For the text-containing cell, return its midpoint in (X, Y) coordinate format. 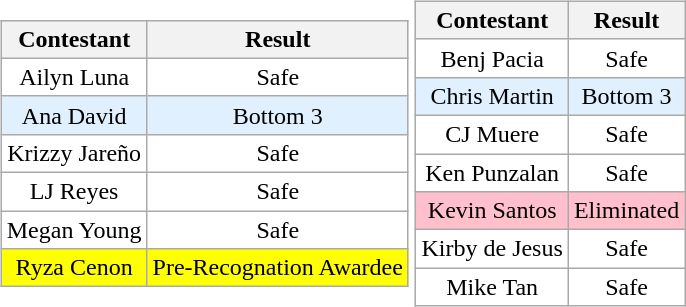
Ken Punzalan (492, 173)
Ailyn Luna (74, 77)
CJ Muere (492, 134)
Mike Tan (492, 287)
Krizzy Jareño (74, 153)
LJ Reyes (74, 192)
Ana David (74, 115)
Kirby de Jesus (492, 249)
Benj Pacia (492, 58)
Kevin Santos (492, 211)
Ryza Cenon (74, 268)
Chris Martin (492, 96)
Megan Young (74, 230)
Eliminated (626, 211)
Pre-Recognation Awardee (278, 268)
